Extract the (X, Y) coordinate from the center of the cell holding the provided text.  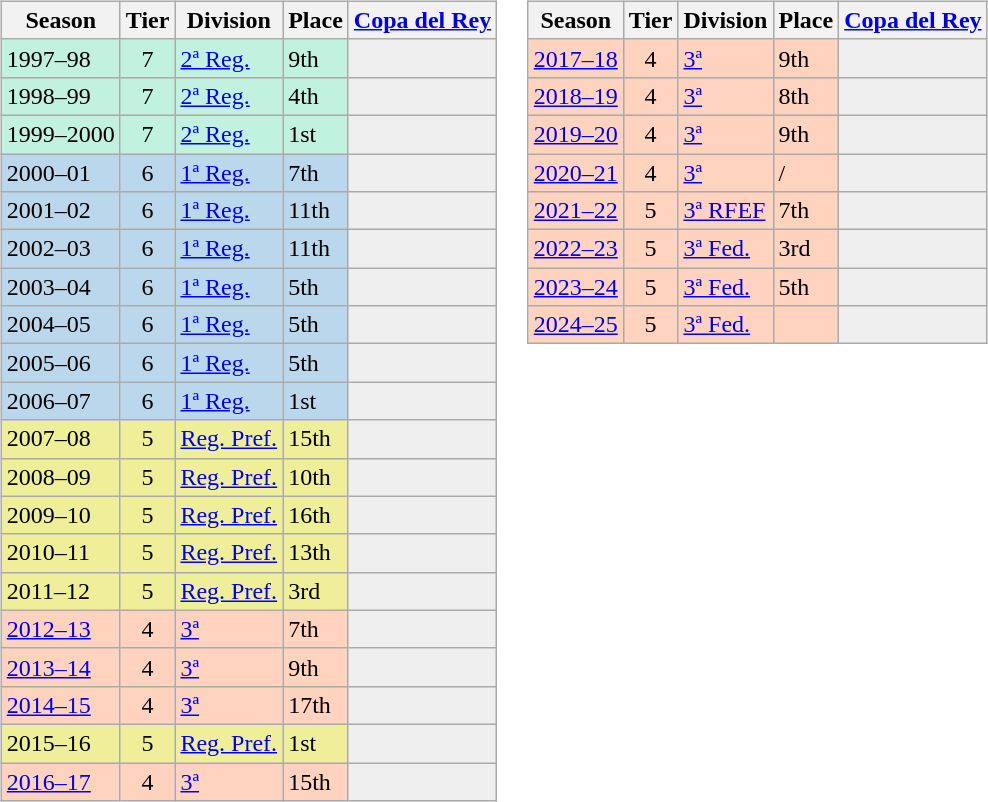
2000–01 (60, 173)
2003–04 (60, 287)
17th (316, 705)
2005–06 (60, 363)
2016–17 (60, 781)
16th (316, 515)
2019–20 (576, 134)
2011–12 (60, 591)
2004–05 (60, 325)
2024–25 (576, 325)
3ª RFEF (726, 211)
2021–22 (576, 211)
2013–14 (60, 667)
2001–02 (60, 211)
2022–23 (576, 249)
13th (316, 553)
2010–11 (60, 553)
2012–13 (60, 629)
1999–2000 (60, 134)
2020–21 (576, 173)
2015–16 (60, 743)
1998–99 (60, 96)
2018–19 (576, 96)
4th (316, 96)
/ (806, 173)
2008–09 (60, 477)
8th (806, 96)
2002–03 (60, 249)
2006–07 (60, 401)
1997–98 (60, 58)
10th (316, 477)
2007–08 (60, 439)
2017–18 (576, 58)
2014–15 (60, 705)
2009–10 (60, 515)
2023–24 (576, 287)
